Provide the (x, y) coordinate of the cell's center where the given text is located.  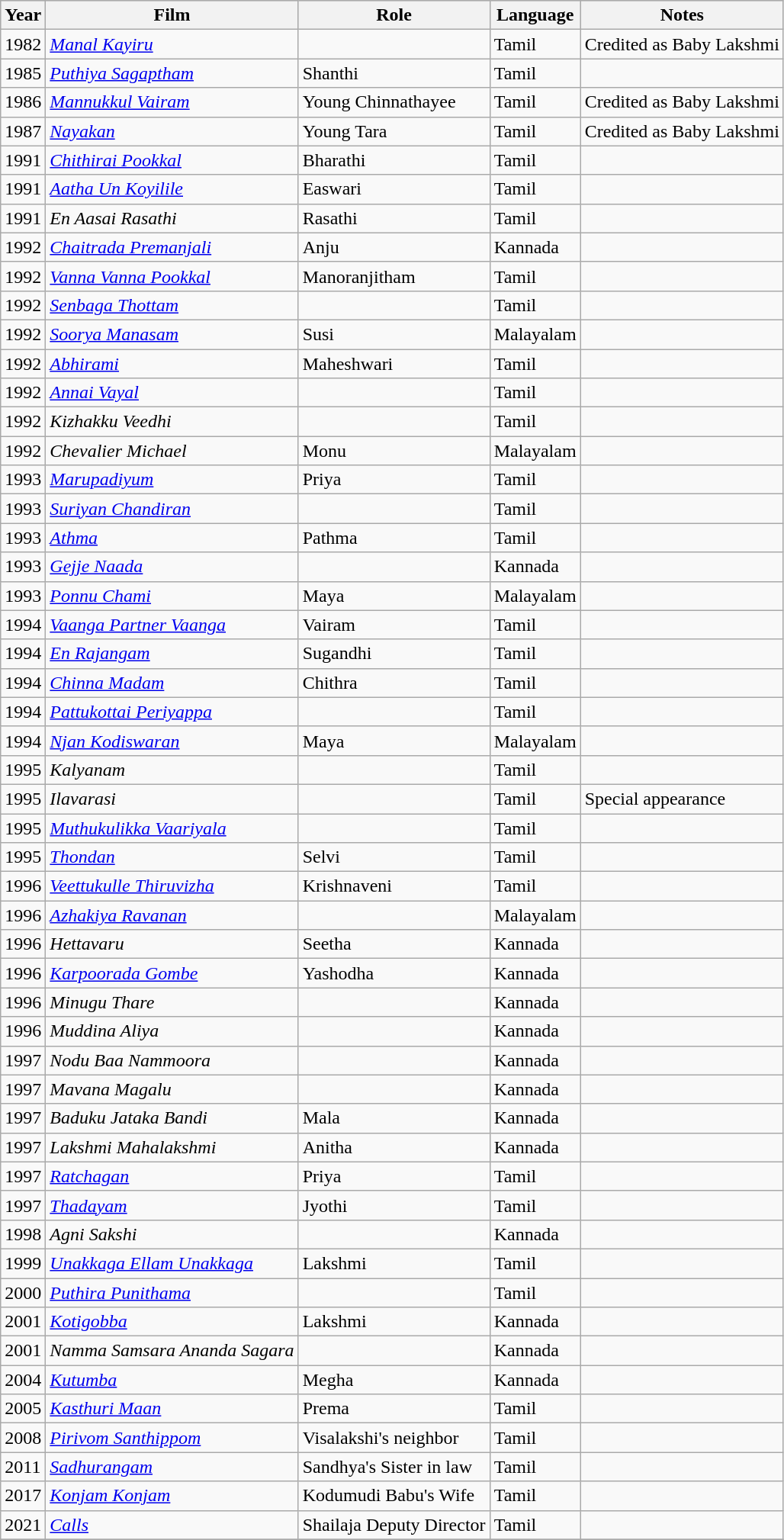
Njan Kodiswaran (172, 741)
Sugandhi (394, 654)
Shailaja Deputy Director (394, 1525)
En Aasai Rasathi (172, 218)
Vairam (394, 625)
Manal Kayiru (172, 44)
Vanna Vanna Pookkal (172, 276)
1999 (23, 1263)
Young Tara (394, 131)
Thondan (172, 857)
Minugu Thare (172, 1002)
Kutumba (172, 1380)
Muthukulikka Vaariyala (172, 828)
Konjam Konjam (172, 1496)
Karpoorada Gombe (172, 973)
Chithirai Pookkal (172, 160)
Krishnaveni (394, 886)
Soorya Manasam (172, 334)
Ilavarasi (172, 799)
Young Chinnathayee (394, 102)
Prema (394, 1409)
Pathma (394, 538)
Mannukkul Vairam (172, 102)
Language (535, 15)
Ratchagan (172, 1176)
Hettavaru (172, 944)
Visalakshi's neighbor (394, 1438)
Kizhakku Veedhi (172, 422)
2005 (23, 1409)
Chaitrada Premanjali (172, 247)
2000 (23, 1293)
Selvi (394, 857)
Gejje Naada (172, 567)
Jyothi (394, 1205)
Chevalier Michael (172, 451)
Baduku Jataka Bandi (172, 1118)
Bharathi (394, 160)
Maheshwari (394, 364)
Mavana Magalu (172, 1089)
Unakkaga Ellam Unakkaga (172, 1263)
Pirivom Santhippom (172, 1438)
Nayakan (172, 131)
Calls (172, 1525)
1982 (23, 44)
2021 (23, 1525)
Anitha (394, 1147)
Yashodha (394, 973)
Senbaga Thottam (172, 305)
Manoranjitham (394, 276)
Seetha (394, 944)
Anju (394, 247)
2017 (23, 1496)
Sandhya's Sister in law (394, 1467)
Kotigobba (172, 1322)
Suriyan Chandiran (172, 509)
Pattukottai Periyappa (172, 712)
Kalyanam (172, 770)
2011 (23, 1467)
1987 (23, 131)
Rasathi (394, 218)
Notes (682, 15)
Agni Sakshi (172, 1234)
Film (172, 15)
Azhakiya Ravanan (172, 915)
Marupadiyum (172, 480)
Puthira Punithama (172, 1293)
1985 (23, 73)
Shanthi (394, 73)
Sadhurangam (172, 1467)
Megha (394, 1380)
Veettukulle Thiruvizha (172, 886)
Puthiya Sagaptham (172, 73)
Monu (394, 451)
Easwari (394, 189)
Role (394, 15)
2004 (23, 1380)
Kodumudi Babu's Wife (394, 1496)
Lakshmi Mahalakshmi (172, 1147)
En Rajangam (172, 654)
Year (23, 15)
Annai Vayal (172, 393)
Special appearance (682, 799)
Mala (394, 1118)
Thadayam (172, 1205)
Abhirami (172, 364)
Chinna Madam (172, 683)
1998 (23, 1234)
Kasthuri Maan (172, 1409)
Nodu Baa Nammoora (172, 1060)
Chithra (394, 683)
Muddina Aliya (172, 1031)
Vaanga Partner Vaanga (172, 625)
Susi (394, 334)
Athma (172, 538)
Aatha Un Koyilile (172, 189)
1986 (23, 102)
Ponnu Chami (172, 596)
2008 (23, 1438)
Namma Samsara Ananda Sagara (172, 1351)
